Extract the (x, y) coordinate from the center of the cell holding the provided text.  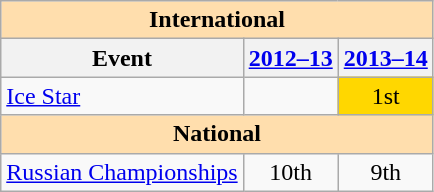
Russian Championships (122, 172)
10th (290, 172)
Event (122, 58)
1st (386, 96)
Ice Star (122, 96)
National (218, 134)
2013–14 (386, 58)
International (218, 20)
2012–13 (290, 58)
9th (386, 172)
